Detect which cell encompasses the target text, then output its (x, y) center coordinate. 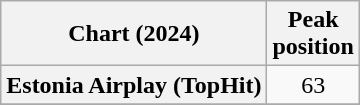
63 (313, 85)
Chart (2024) (134, 34)
Peakposition (313, 34)
Estonia Airplay (TopHit) (134, 85)
